Detect which cell encompasses the target text, then output its [x, y] center coordinate. 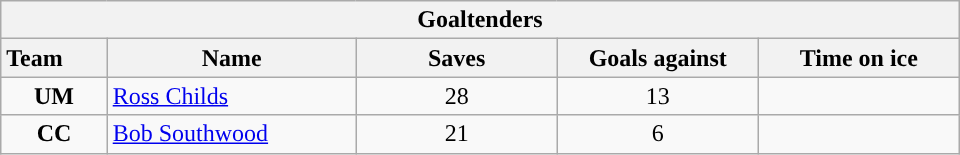
Goaltenders [480, 20]
Name [232, 58]
21 [456, 134]
UM [54, 96]
13 [658, 96]
Team [54, 58]
Ross Childs [232, 96]
Time on ice [858, 58]
Bob Southwood [232, 134]
Goals against [658, 58]
Saves [456, 58]
CC [54, 134]
6 [658, 134]
28 [456, 96]
